Extract the [X, Y] coordinate from the center of the cell holding the provided text.  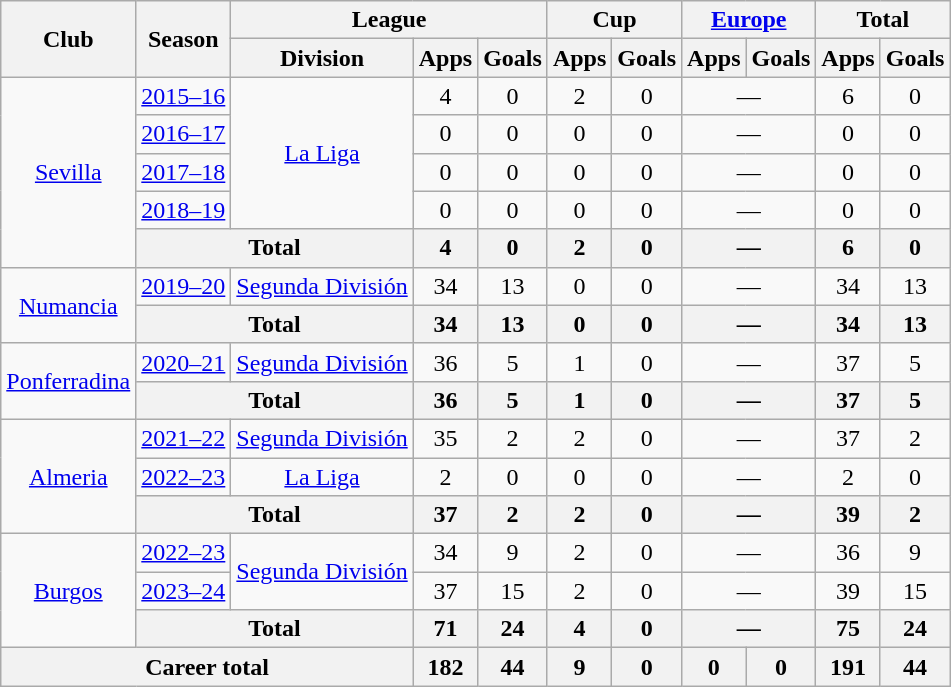
2023–24 [184, 591]
71 [445, 629]
Numancia [68, 305]
Sevilla [68, 172]
Burgos [68, 591]
Season [184, 39]
Career total [207, 667]
35 [445, 438]
2017–18 [184, 172]
2015–16 [184, 96]
2019–20 [184, 286]
2016–17 [184, 134]
Club [68, 39]
2018–19 [184, 210]
Europe [749, 20]
Cup [614, 20]
182 [445, 667]
191 [848, 667]
Division [322, 58]
75 [848, 629]
Almeria [68, 476]
League [390, 20]
2021–22 [184, 438]
2020–21 [184, 362]
Ponferradina [68, 381]
